Return (X, Y) of the center of cell containing provided text 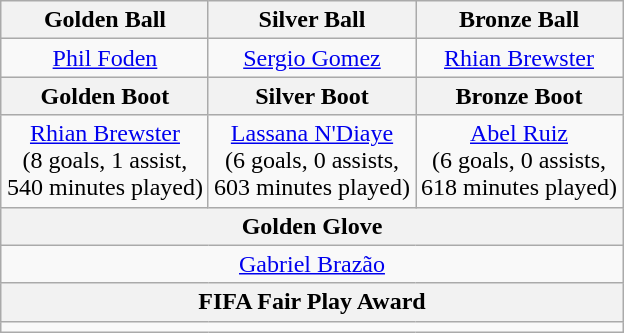
Abel Ruiz(6 goals, 0 assists,618 minutes played) (520, 161)
Golden Ball (104, 20)
Sergio Gomez (312, 58)
Silver Ball (312, 20)
Golden Boot (104, 96)
Bronze Boot (520, 96)
Gabriel Brazão (312, 264)
Lassana N'Diaye(6 goals, 0 assists,603 minutes played) (312, 161)
Rhian Brewster (520, 58)
Bronze Ball (520, 20)
Silver Boot (312, 96)
Golden Glove (312, 226)
Phil Foden (104, 58)
Rhian Brewster(8 goals, 1 assist,540 minutes played) (104, 161)
FIFA Fair Play Award (312, 302)
